From the cell containing the given text, extract its center point as [x, y] coordinate. 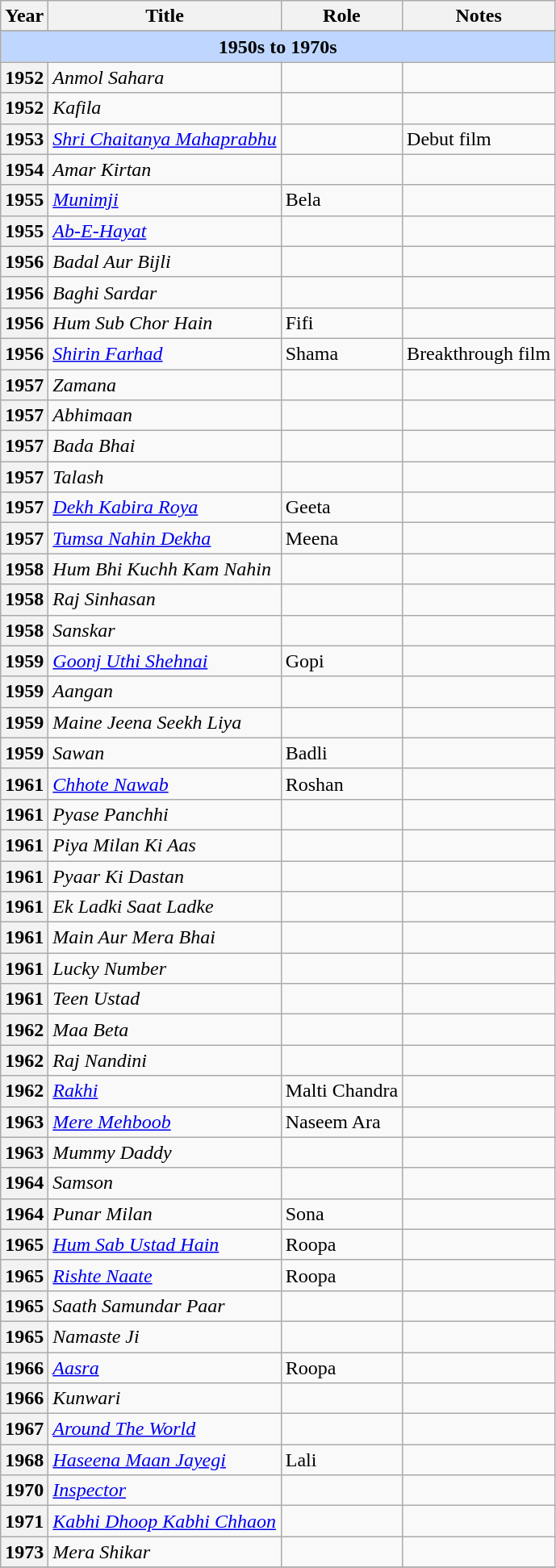
Shirin Farhad [165, 353]
Kafila [165, 108]
Hum Sub Chor Hain [165, 323]
Malti Chandra [341, 1091]
Shri Chaitanya Mahaprabhu [165, 139]
1973 [24, 1552]
Shama [341, 353]
Talash [165, 477]
Bada Bhai [165, 446]
Goonj Uthi Shehnai [165, 661]
Zamana [165, 385]
1950s to 1970s [278, 47]
Naseem Ara [341, 1122]
1970 [24, 1491]
Main Aur Mera Bhai [165, 938]
Dekh Kabira Roya [165, 508]
Mera Shikar [165, 1552]
Raj Sinhasan [165, 600]
Sawan [165, 753]
Lali [341, 1460]
1954 [24, 169]
Maa Beta [165, 1030]
Punar Milan [165, 1214]
Ek Ladki Saat Ladke [165, 907]
Badal Aur Bijli [165, 261]
Inspector [165, 1491]
Rishte Naate [165, 1275]
Aasra [165, 1368]
Lucky Number [165, 968]
Pyaar Ki Dastan [165, 876]
1967 [24, 1429]
Amar Kirtan [165, 169]
Aangan [165, 692]
Breakthrough film [479, 353]
1971 [24, 1521]
Title [165, 16]
1953 [24, 139]
Hum Sab Ustad Hain [165, 1244]
Around The World [165, 1429]
Year [24, 16]
Fifi [341, 323]
Maine Jeena Seekh Liya [165, 722]
Roshan [341, 784]
1968 [24, 1460]
Chhote Nawab [165, 784]
Notes [479, 16]
Piya Milan Ki Aas [165, 845]
Ab-E-Hayat [165, 231]
Debut film [479, 139]
Raj Nandini [165, 1060]
Anmol Sahara [165, 77]
Saath Samundar Paar [165, 1306]
Haseena Maan Jayegi [165, 1460]
Munimji [165, 200]
Abhimaan [165, 416]
Kunwari [165, 1399]
Bela [341, 200]
Hum Bhi Kuchh Kam Nahin [165, 569]
Baghi Sardar [165, 292]
Badli [341, 753]
Mere Mehboob [165, 1122]
Mummy Daddy [165, 1152]
Namaste Ji [165, 1336]
Gopi [341, 661]
Kabhi Dhoop Kabhi Chhaon [165, 1521]
Rakhi [165, 1091]
Tumsa Nahin Dekha [165, 538]
Role [341, 16]
Teen Ustad [165, 999]
Geeta [341, 508]
Meena [341, 538]
Sona [341, 1214]
Sanskar [165, 630]
Samson [165, 1183]
Pyase Panchhi [165, 814]
